Return the [x, y] coordinate for the center point of the cell that contains the specified text.  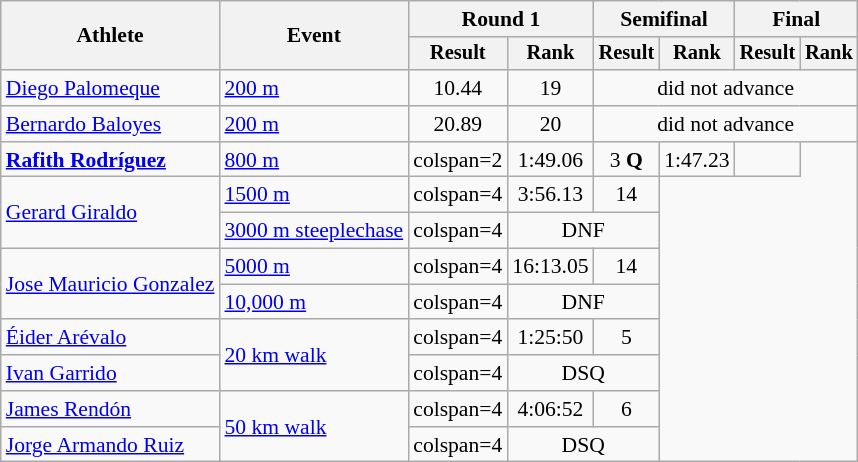
3:56.13 [550, 195]
10,000 m [314, 302]
Jose Mauricio Gonzalez [110, 284]
Round 1 [500, 19]
10.44 [458, 88]
20.89 [458, 124]
Ivan Garrido [110, 373]
James Rendón [110, 409]
Event [314, 36]
16:13.05 [550, 267]
Bernardo Baloyes [110, 124]
19 [550, 88]
5 [627, 338]
1500 m [314, 195]
Athlete [110, 36]
1:49.06 [550, 160]
Rafith Rodríguez [110, 160]
1:47.23 [696, 160]
Diego Palomeque [110, 88]
DSQ [583, 373]
4:06:52 [550, 409]
5000 m [314, 267]
colspan=2 [458, 160]
20 km walk [314, 356]
Semifinal [664, 19]
Final [796, 19]
Éider Arévalo [110, 338]
1:25:50 [550, 338]
20 [550, 124]
800 m [314, 160]
Gerard Giraldo [110, 212]
6 [627, 409]
3000 m steeplechase [314, 231]
3 Q [627, 160]
50 km walk [314, 426]
